Scan for the cell matching the given text and deliver its (x, y) coordinate at center. 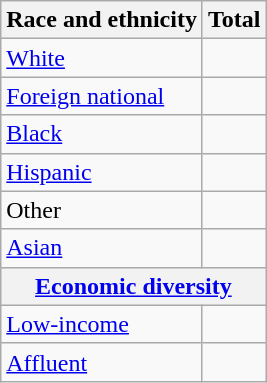
Affluent (102, 362)
Foreign national (102, 96)
Hispanic (102, 172)
White (102, 58)
Black (102, 134)
Low-income (102, 324)
Economic diversity (134, 286)
Other (102, 210)
Race and ethnicity (102, 20)
Asian (102, 248)
Total (234, 20)
